Pinpoint the cell where the given text exists, returning its [x, y] midpoint coordinate. 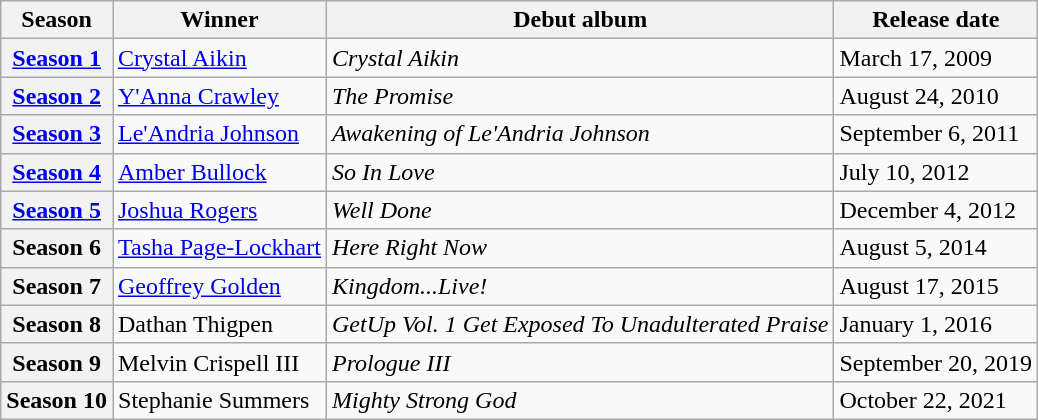
Dathan Thigpen [219, 324]
Season 5 [57, 210]
Geoffrey Golden [219, 286]
August 5, 2014 [936, 248]
Tasha Page-Lockhart [219, 248]
December 4, 2012 [936, 210]
Season 1 [57, 58]
The Promise [580, 96]
So In Love [580, 172]
Winner [219, 20]
Here Right Now [580, 248]
Season 3 [57, 134]
Well Done [580, 210]
Season 8 [57, 324]
Debut album [580, 20]
Season 4 [57, 172]
Season 2 [57, 96]
Stephanie Summers [219, 400]
Mighty Strong God [580, 400]
January 1, 2016 [936, 324]
Release date [936, 20]
Prologue III [580, 362]
August 17, 2015 [936, 286]
Le'Andria Johnson [219, 134]
GetUp Vol. 1 Get Exposed To Unadulterated Praise [580, 324]
Season [57, 20]
July 10, 2012 [936, 172]
Awakening of Le'Andria Johnson [580, 134]
Season 7 [57, 286]
Kingdom...Live! [580, 286]
September 6, 2011 [936, 134]
March 17, 2009 [936, 58]
Joshua Rogers [219, 210]
October 22, 2021 [936, 400]
Season 9 [57, 362]
Season 10 [57, 400]
Amber Bullock [219, 172]
Y'Anna Crawley [219, 96]
Melvin Crispell III [219, 362]
August 24, 2010 [936, 96]
September 20, 2019 [936, 362]
Season 6 [57, 248]
